From the cell containing the given text, extract its center point as [X, Y] coordinate. 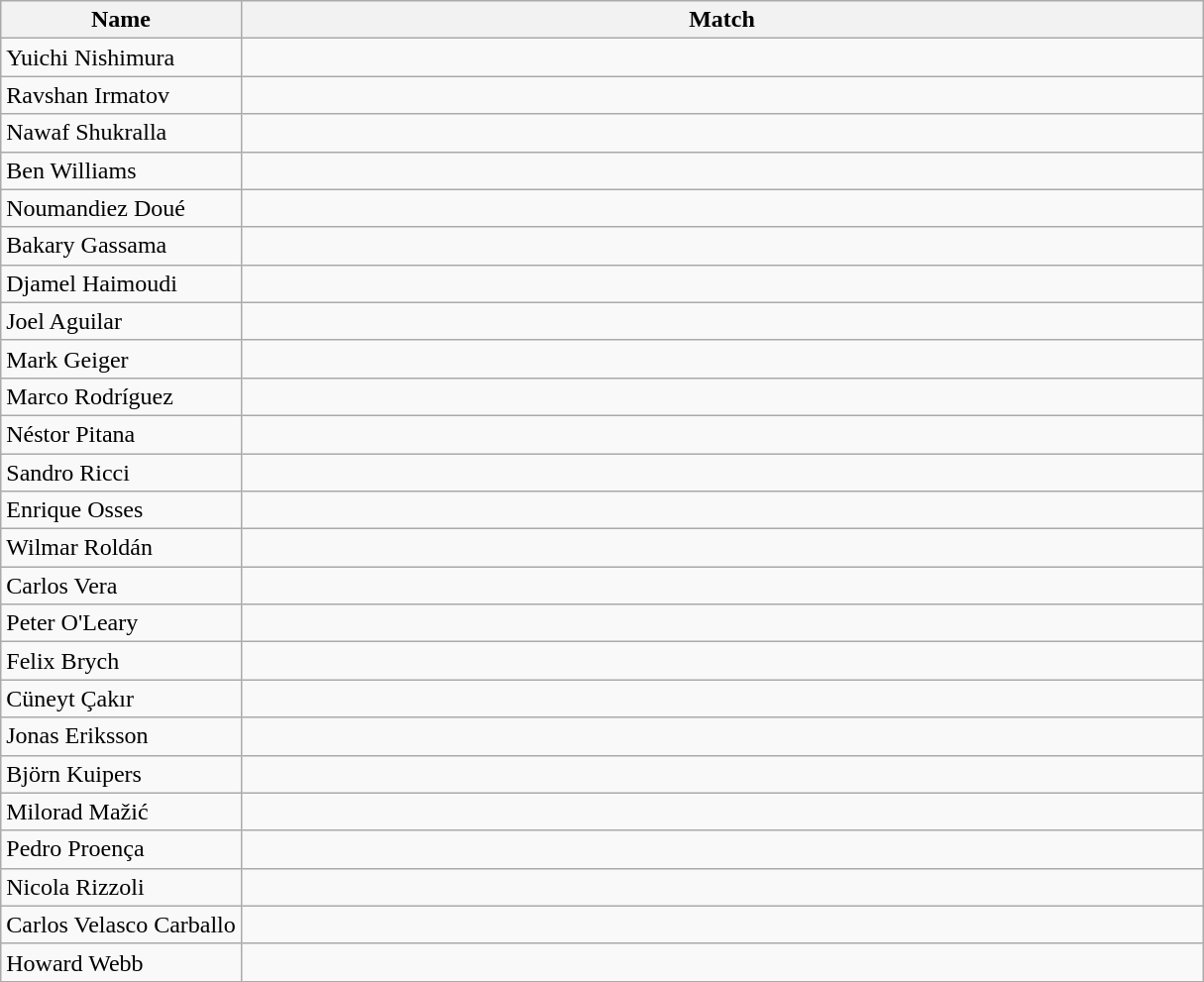
Ben Williams [121, 170]
Howard Webb [121, 962]
Yuichi Nishimura [121, 57]
Nawaf Shukralla [121, 133]
Noumandiez Doué [121, 208]
Djamel Haimoudi [121, 283]
Milorad Mažić [121, 812]
Bakary Gassama [121, 246]
Nicola Rizzoli [121, 887]
Sandro Ricci [121, 473]
Cüneyt Çakır [121, 699]
Néstor Pitana [121, 434]
Jonas Eriksson [121, 736]
Björn Kuipers [121, 774]
Pedro Proença [121, 849]
Wilmar Roldán [121, 548]
Ravshan Irmatov [121, 95]
Mark Geiger [121, 359]
Enrique Osses [121, 510]
Carlos Velasco Carballo [121, 925]
Joel Aguilar [121, 321]
Match [721, 20]
Carlos Vera [121, 586]
Marco Rodríguez [121, 396]
Felix Brych [121, 661]
Name [121, 20]
Peter O'Leary [121, 623]
